Capture the cell that displays the provided text and extract its (X, Y) central coordinate. 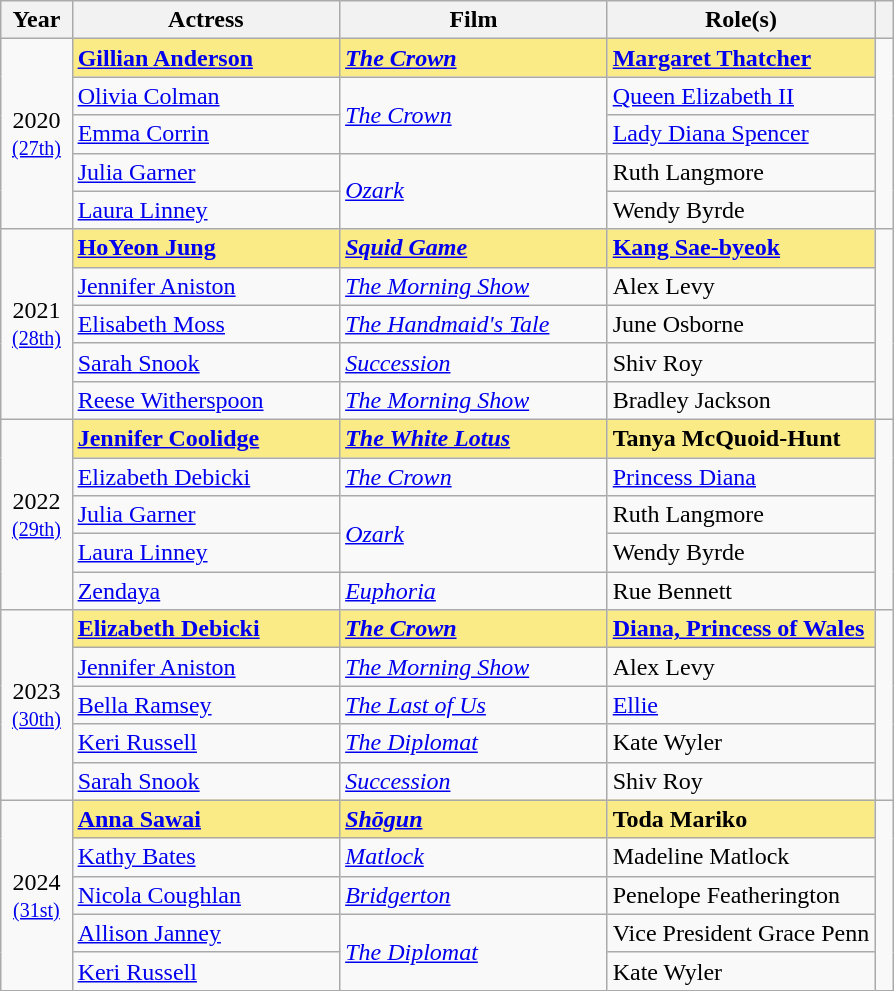
The Last of Us (474, 705)
Bella Ramsey (206, 705)
Film (474, 20)
Diana, Princess of Wales (741, 629)
2021(28th) (36, 324)
Margaret Thatcher (741, 58)
Princess Diana (741, 477)
2020(27th) (36, 134)
Olivia Colman (206, 96)
Madeline Matlock (741, 857)
The White Lotus (474, 438)
Reese Witherspoon (206, 400)
Kathy Bates (206, 857)
Year (36, 20)
2023(30th) (36, 705)
2022(29th) (36, 514)
Bradley Jackson (741, 400)
Bridgerton (474, 895)
Allison Janney (206, 933)
Kang Sae-byeok (741, 248)
Queen Elizabeth II (741, 96)
Matlock (474, 857)
The Handmaid's Tale (474, 324)
Penelope Featherington (741, 895)
Role(s) (741, 20)
Shōgun (474, 819)
Vice President Grace Penn (741, 933)
Anna Sawai (206, 819)
Toda Mariko (741, 819)
Emma Corrin (206, 134)
HoYeon Jung (206, 248)
Gillian Anderson (206, 58)
Lady Diana Spencer (741, 134)
Rue Bennett (741, 591)
June Osborne (741, 324)
Ellie (741, 705)
Tanya McQuoid-Hunt (741, 438)
Elisabeth Moss (206, 324)
Actress (206, 20)
Euphoria (474, 591)
Zendaya (206, 591)
Nicola Coughlan (206, 895)
2024(31st) (36, 895)
Jennifer Coolidge (206, 438)
Squid Game (474, 248)
